Output the (X, Y) coordinate of the center of the cell containing the given text.  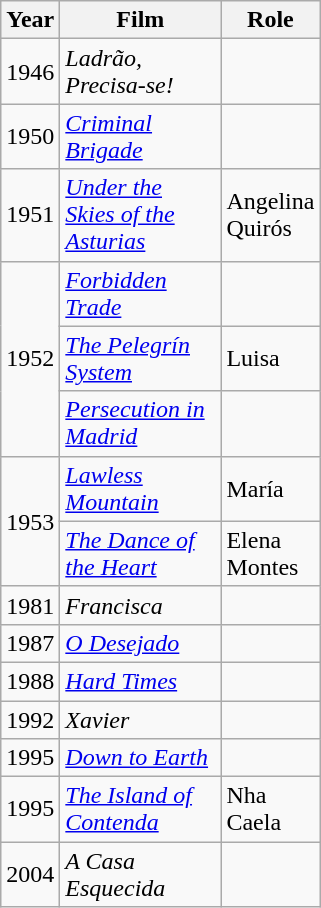
O Desejado (140, 643)
1950 (30, 136)
The Dance of the Heart (140, 554)
Persecution in Madrid (140, 424)
María (270, 488)
1953 (30, 521)
Year (30, 20)
Ladrão, Precisa-se! (140, 72)
1988 (30, 681)
A Casa Esquecida (140, 874)
Nha Caela (270, 810)
Luisa (270, 358)
Angelina Quirós (270, 215)
Lawless Mountain (140, 488)
Forbidden Trade (140, 294)
Under the Skies of the Asturias (140, 215)
Criminal Brigade (140, 136)
The Island of Contenda (140, 810)
1992 (30, 719)
1951 (30, 215)
1981 (30, 605)
Film (140, 20)
1952 (30, 358)
The Pelegrín System (140, 358)
Francisca (140, 605)
Elena Montes (270, 554)
Xavier (140, 719)
2004 (30, 874)
Hard Times (140, 681)
Role (270, 20)
1987 (30, 643)
1946 (30, 72)
Down to Earth (140, 758)
